From the cell containing the given text, extract its center point as (X, Y) coordinate. 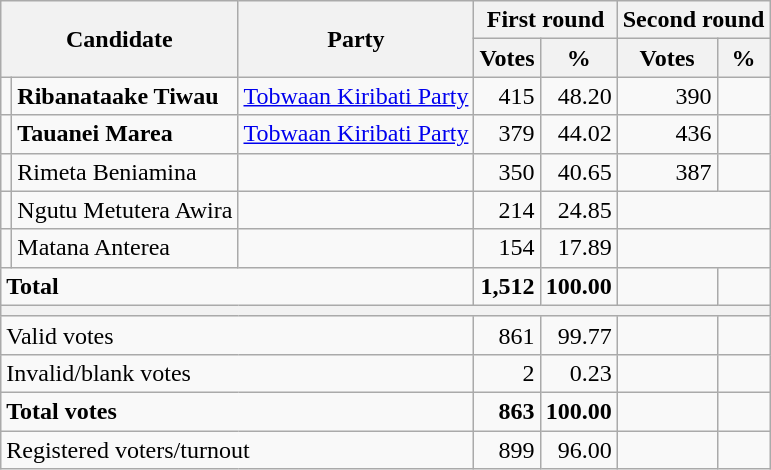
96.00 (578, 449)
Ribanataake Tiwau (125, 96)
Party (356, 39)
Total votes (238, 411)
899 (507, 449)
17.89 (578, 248)
214 (507, 210)
436 (667, 134)
Second round (694, 20)
First round (546, 20)
0.23 (578, 373)
1,512 (507, 286)
154 (507, 248)
Candidate (120, 39)
Total (238, 286)
99.77 (578, 335)
Rimeta Beniamina (125, 172)
379 (507, 134)
Ngutu Metutera Awira (125, 210)
44.02 (578, 134)
48.20 (578, 96)
387 (667, 172)
390 (667, 96)
Invalid/blank votes (238, 373)
40.65 (578, 172)
415 (507, 96)
24.85 (578, 210)
Valid votes (238, 335)
861 (507, 335)
Matana Anterea (125, 248)
863 (507, 411)
Tauanei Marea (125, 134)
Registered voters/turnout (238, 449)
350 (507, 172)
2 (507, 373)
